Scan for the cell matching the given text and deliver its (x, y) coordinate at center. 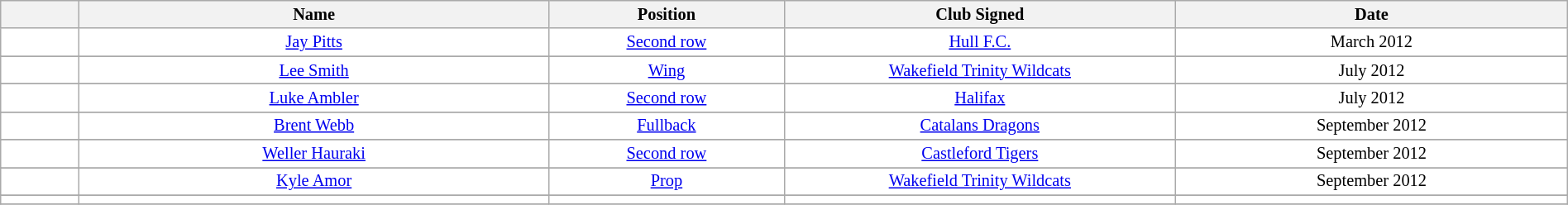
Catalans Dragons (980, 126)
Kyle Amor (313, 181)
Fullback (667, 126)
Halifax (980, 98)
Position (667, 14)
Club Signed (980, 14)
Hull F.C. (980, 42)
Prop (667, 181)
Wing (667, 70)
Name (313, 14)
Castleford Tigers (980, 154)
Weller Hauraki (313, 154)
March 2012 (1372, 42)
Date (1372, 14)
Jay Pitts (313, 42)
Brent Webb (313, 126)
Lee Smith (313, 70)
Luke Ambler (313, 98)
